Scan for the cell matching the given text and deliver its (X, Y) coordinate at center. 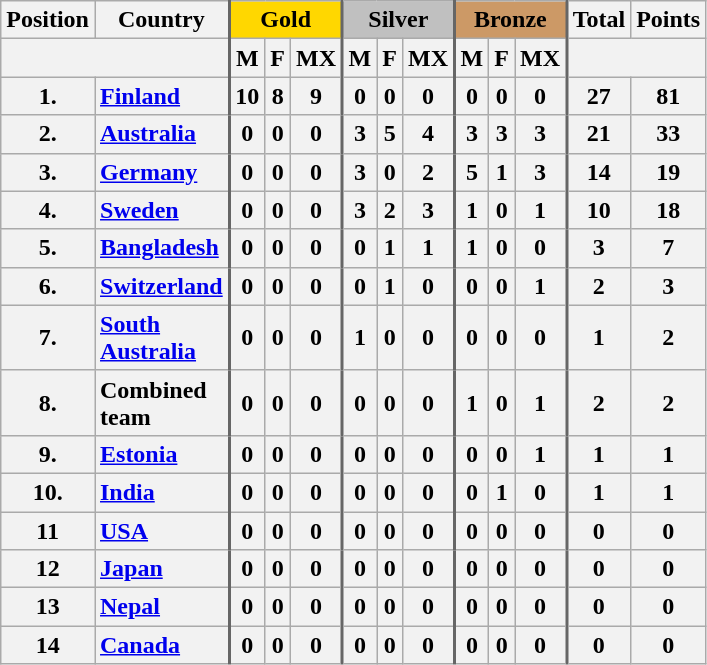
19 (668, 172)
5. (48, 248)
India (161, 492)
Germany (161, 172)
18 (668, 210)
12 (48, 569)
Nepal (161, 607)
10. (48, 492)
Silver (398, 20)
1. (48, 96)
Position (48, 20)
21 (598, 134)
Points (668, 20)
9. (48, 454)
Japan (161, 569)
Combined team (161, 402)
3. (48, 172)
4. (48, 210)
Switzerland (161, 286)
8 (278, 96)
Total (598, 20)
Canada (161, 645)
Country (161, 20)
11 (48, 531)
Gold (286, 20)
6. (48, 286)
Sweden (161, 210)
Bronze (510, 20)
4 (429, 134)
8. (48, 402)
Bangladesh (161, 248)
81 (668, 96)
Finland (161, 96)
Australia (161, 134)
2. (48, 134)
USA (161, 531)
Estonia (161, 454)
7. (48, 338)
13 (48, 607)
9 (317, 96)
27 (598, 96)
South Australia (161, 338)
33 (668, 134)
7 (668, 248)
